Pinpoint the cell where the given text exists, returning its [x, y] midpoint coordinate. 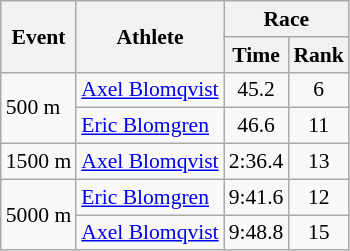
11 [318, 126]
9:48.8 [256, 233]
15 [318, 233]
6 [318, 90]
500 m [38, 108]
Event [38, 36]
45.2 [256, 90]
Athlete [150, 36]
1500 m [38, 162]
Rank [318, 55]
Race [286, 19]
13 [318, 162]
12 [318, 197]
9:41.6 [256, 197]
Time [256, 55]
2:36.4 [256, 162]
46.6 [256, 126]
5000 m [38, 214]
